Determine the (X, Y) coordinate at the center of the cell enclosing the given text.  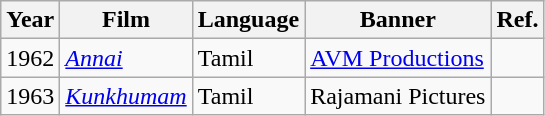
1963 (30, 96)
Annai (126, 58)
Film (126, 20)
Rajamani Pictures (398, 96)
Language (248, 20)
AVM Productions (398, 58)
Ref. (518, 20)
Banner (398, 20)
Kunkhumam (126, 96)
Year (30, 20)
1962 (30, 58)
